Extract the [x, y] coordinate from the center of the cell holding the provided text.  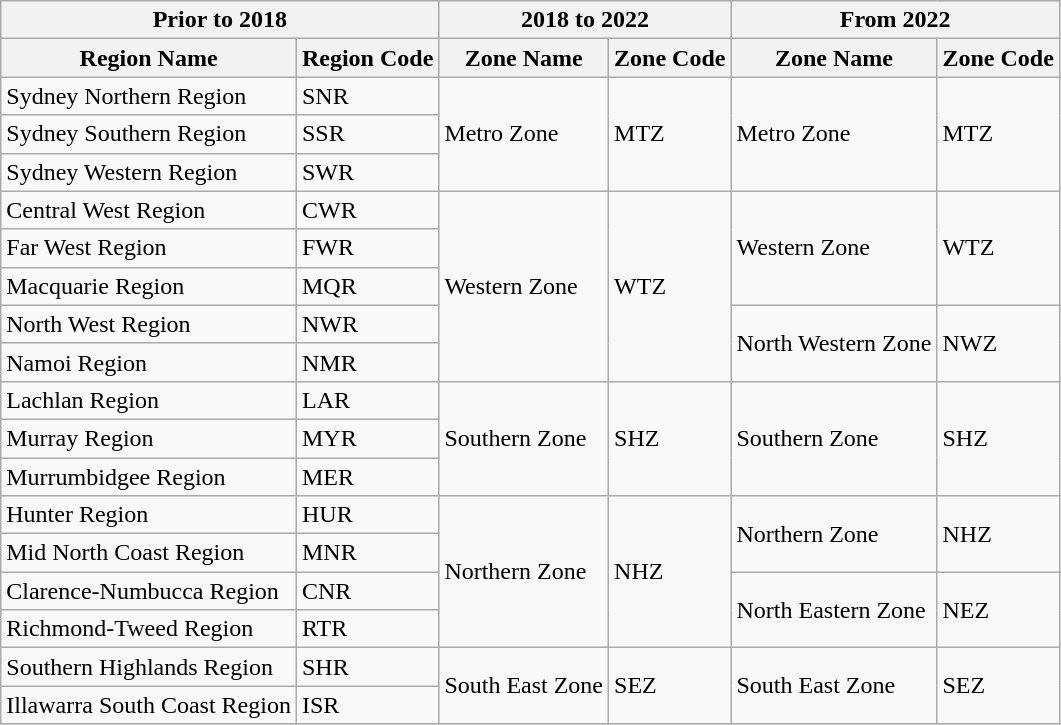
NWZ [998, 343]
Sydney Southern Region [149, 134]
North West Region [149, 324]
NWR [367, 324]
SSR [367, 134]
SNR [367, 96]
RTR [367, 629]
MYR [367, 438]
Sydney Northern Region [149, 96]
Namoi Region [149, 362]
North Western Zone [834, 343]
Mid North Coast Region [149, 553]
CWR [367, 210]
Illawarra South Coast Region [149, 705]
Far West Region [149, 248]
Richmond-Tweed Region [149, 629]
ISR [367, 705]
Southern Highlands Region [149, 667]
NEZ [998, 610]
From 2022 [895, 20]
North Eastern Zone [834, 610]
Clarence-Numbucca Region [149, 591]
MER [367, 477]
Lachlan Region [149, 400]
Central West Region [149, 210]
Murray Region [149, 438]
CNR [367, 591]
Region Name [149, 58]
SHR [367, 667]
Macquarie Region [149, 286]
MQR [367, 286]
LAR [367, 400]
FWR [367, 248]
Prior to 2018 [220, 20]
HUR [367, 515]
2018 to 2022 [585, 20]
NMR [367, 362]
MNR [367, 553]
Region Code [367, 58]
Sydney Western Region [149, 172]
SWR [367, 172]
Hunter Region [149, 515]
Murrumbidgee Region [149, 477]
